Output the (X, Y) coordinate of the center of the cell containing the given text.  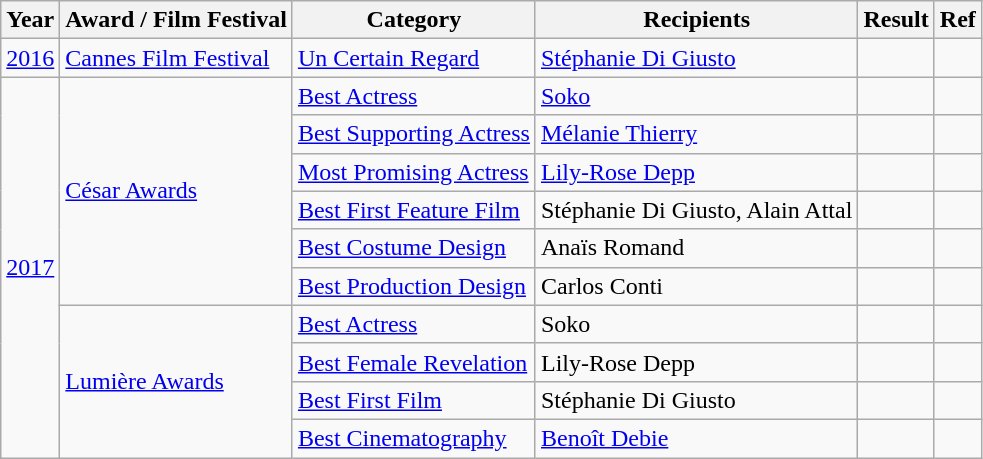
Best Cinematography (414, 438)
Best Production Design (414, 286)
2016 (30, 58)
Best Supporting Actress (414, 134)
Mélanie Thierry (696, 134)
Recipients (696, 20)
Stéphanie Di Giusto, Alain Attal (696, 210)
Year (30, 20)
Best Female Revelation (414, 362)
Carlos Conti (696, 286)
Award / Film Festival (176, 20)
Ref (958, 20)
Anaïs Romand (696, 248)
Category (414, 20)
Cannes Film Festival (176, 58)
Best First Feature Film (414, 210)
2017 (30, 268)
Best Costume Design (414, 248)
Result (896, 20)
Best First Film (414, 400)
Benoît Debie (696, 438)
César Awards (176, 191)
Lumière Awards (176, 381)
Most Promising Actress (414, 172)
Un Certain Regard (414, 58)
